For the text-containing cell, return its midpoint in (X, Y) coordinate format. 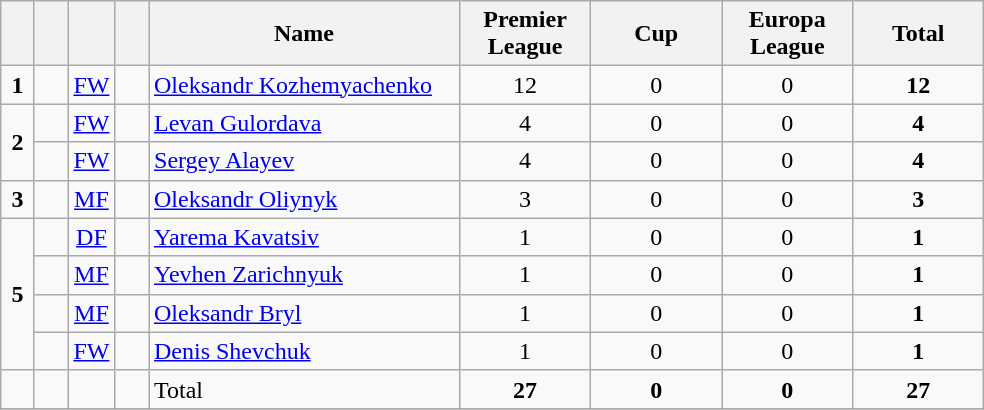
Yarema Kavatsiv (304, 237)
Europa League (788, 34)
Cup (656, 34)
Sergey Alayev (304, 161)
2 (18, 142)
Oleksandr Kozhemyachenko (304, 85)
Yevhen Zarichnyuk (304, 275)
DF (92, 237)
Premier League (526, 34)
Denis Shevchuk (304, 351)
Levan Gulordava (304, 123)
5 (18, 294)
Oleksandr Oliynyk (304, 199)
Oleksandr Bryl (304, 313)
Name (304, 34)
